From the cell containing the given text, extract its center point as (x, y) coordinate. 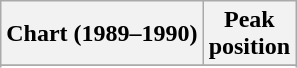
Peakposition (249, 34)
Chart (1989–1990) (102, 34)
